Search for the cell housing the specified text and yield its [X, Y] center coordinate. 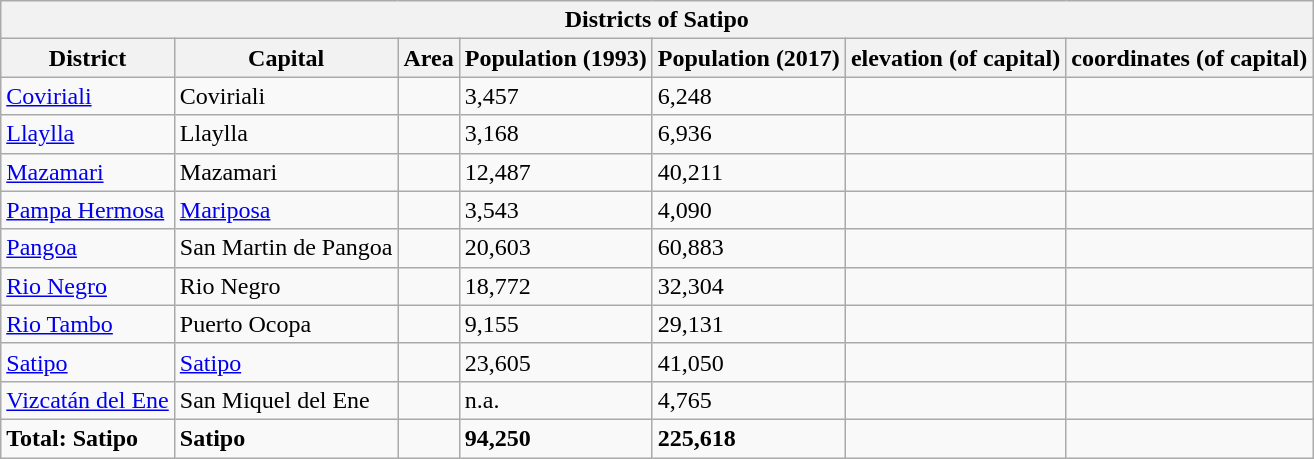
elevation (of capital) [955, 58]
Vizcatán del Ene [88, 400]
4,090 [748, 210]
Districts of Satipo [657, 20]
41,050 [748, 362]
Mariposa [286, 210]
20,603 [556, 248]
4,765 [748, 400]
San Martin de Pangoa [286, 248]
Pampa Hermosa [88, 210]
Total: Satipo [88, 438]
Capital [286, 58]
Area [428, 58]
6,936 [748, 134]
23,605 [556, 362]
12,487 [556, 172]
29,131 [748, 324]
40,211 [748, 172]
3,457 [556, 96]
94,250 [556, 438]
San Miquel del Ene [286, 400]
32,304 [748, 286]
Pangoa [88, 248]
6,248 [748, 96]
9,155 [556, 324]
225,618 [748, 438]
Population (1993) [556, 58]
3,543 [556, 210]
Puerto Ocopa [286, 324]
Population (2017) [748, 58]
60,883 [748, 248]
District [88, 58]
n.a. [556, 400]
coordinates (of capital) [1190, 58]
18,772 [556, 286]
3,168 [556, 134]
Rio Tambo [88, 324]
